Output the (x, y) coordinate of the center of the cell containing the given text.  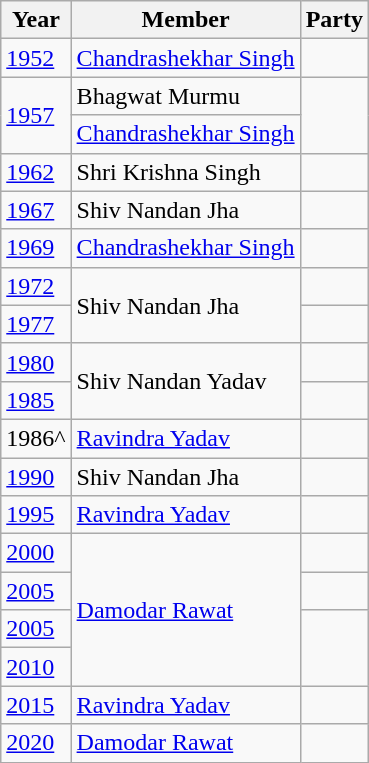
Shri Krishna Singh (186, 172)
1957 (36, 115)
2000 (36, 553)
1995 (36, 515)
1952 (36, 58)
1980 (36, 362)
1962 (36, 172)
1967 (36, 210)
Shiv Nandan Yadav (186, 381)
1990 (36, 477)
1977 (36, 324)
1986^ (36, 438)
1969 (36, 248)
2020 (36, 743)
1985 (36, 400)
Party (334, 20)
2015 (36, 705)
Bhagwat Murmu (186, 96)
1972 (36, 286)
Year (36, 20)
2010 (36, 667)
Member (186, 20)
